Output the (X, Y) coordinate of the center of the cell containing the given text.  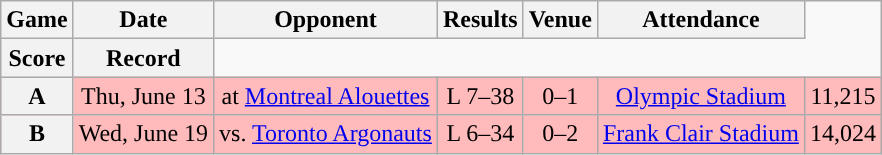
L 7–38 (480, 96)
A (37, 96)
B (37, 134)
Record (143, 58)
14,024 (842, 134)
11,215 (842, 96)
Game (37, 20)
L 6–34 (480, 134)
Venue (560, 20)
vs. Toronto Argonauts (326, 134)
Opponent (326, 20)
Attendance (700, 20)
Olympic Stadium (700, 96)
Frank Clair Stadium (700, 134)
Results (480, 20)
Score (37, 58)
0–2 (560, 134)
0–1 (560, 96)
Wed, June 19 (143, 134)
Thu, June 13 (143, 96)
at Montreal Alouettes (326, 96)
Date (143, 20)
